Search for the cell housing the specified text and yield its (X, Y) center coordinate. 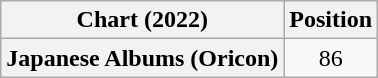
86 (331, 58)
Chart (2022) (142, 20)
Japanese Albums (Oricon) (142, 58)
Position (331, 20)
